Extract the (x, y) coordinate from the center of the cell holding the provided text.  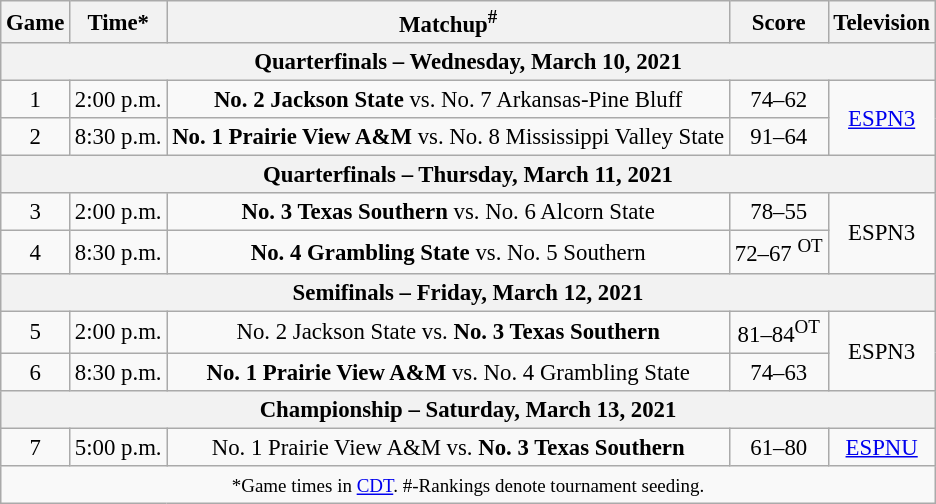
91–64 (778, 137)
No. 2 Jackson State vs. No. 3 Texas Southern (448, 332)
5 (36, 332)
78–55 (778, 213)
No. 1 Prairie View A&M vs. No. 4 Grambling State (448, 372)
72–67 OT (778, 252)
Quarterfinals – Thursday, March 11, 2021 (468, 175)
74–62 (778, 100)
7 (36, 447)
Television (882, 22)
Matchup# (448, 22)
61–80 (778, 447)
3 (36, 213)
81–84OT (778, 332)
Game (36, 22)
ESPNU (882, 447)
6 (36, 372)
*Game times in CDT. #-Rankings denote tournament seeding. (468, 485)
No. 1 Prairie View A&M vs. No. 8 Mississippi Valley State (448, 137)
Time* (118, 22)
Championship – Saturday, March 13, 2021 (468, 410)
4 (36, 252)
Semifinals – Friday, March 12, 2021 (468, 292)
No. 1 Prairie View A&M vs. No. 3 Texas Southern (448, 447)
No. 4 Grambling State vs. No. 5 Southern (448, 252)
Score (778, 22)
Quarterfinals – Wednesday, March 10, 2021 (468, 62)
No. 2 Jackson State vs. No. 7 Arkansas-Pine Bluff (448, 100)
5:00 p.m. (118, 447)
2 (36, 137)
74–63 (778, 372)
No. 3 Texas Southern vs. No. 6 Alcorn State (448, 213)
1 (36, 100)
